Provide the (X, Y) coordinate of the cell's center where the given text is located.  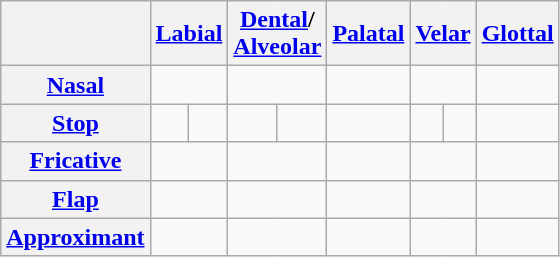
Labial (189, 34)
Nasal (76, 85)
Glottal (518, 34)
Flap (76, 199)
Fricative (76, 161)
Palatal (368, 34)
Stop (76, 123)
Dental/Alveolar (278, 34)
Approximant (76, 237)
Velar (443, 34)
